Identify which cell holds the provided text, then report its [X, Y] central coordinate. 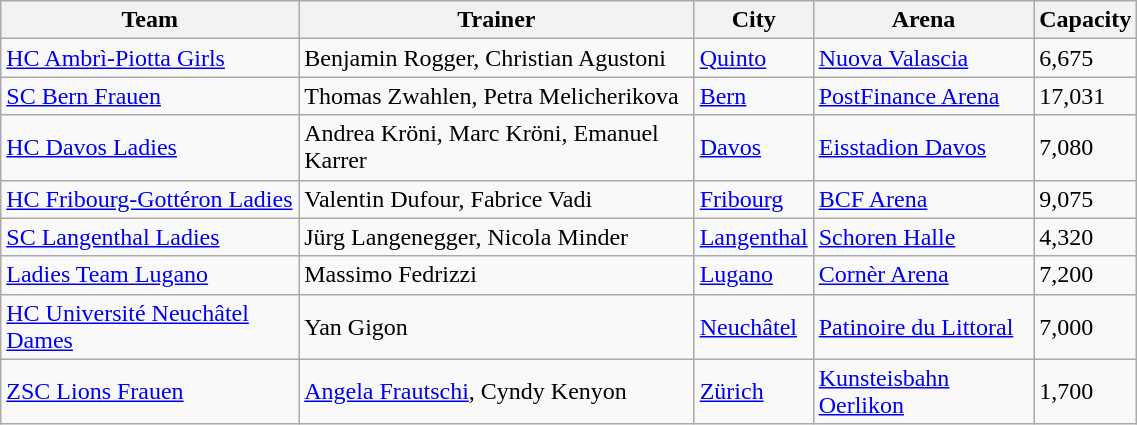
Kunsteisbahn Oerlikon [924, 392]
Team [150, 20]
7,000 [1086, 326]
BCF Arena [924, 199]
Bern [754, 96]
Eisstadion Davos [924, 148]
Benjamin Rogger, Christian Agustoni [496, 58]
HC Davos Ladies [150, 148]
7,200 [1086, 275]
Nuova Valascia [924, 58]
HC Fribourg-Gottéron Ladies [150, 199]
Capacity [1086, 20]
Quinto [754, 58]
ZSC Lions Frauen [150, 392]
Yan Gigon [496, 326]
PostFinance Arena [924, 96]
Arena [924, 20]
Valentin Dufour, Fabrice Vadi [496, 199]
SC Bern Frauen [150, 96]
SC Langenthal Ladies [150, 237]
1,700 [1086, 392]
Fribourg [754, 199]
Andrea Kröni, Marc Kröni, Emanuel Karrer [496, 148]
Ladies Team Lugano [150, 275]
6,675 [1086, 58]
Schoren Halle [924, 237]
HC Ambrì-Piotta Girls [150, 58]
Cornèr Arena [924, 275]
Angela Frautschi, Cyndy Kenyon [496, 392]
Massimo Fedrizzi [496, 275]
4,320 [1086, 237]
City [754, 20]
17,031 [1086, 96]
Patinoire du Littoral [924, 326]
Lugano [754, 275]
Langenthal [754, 237]
9,075 [1086, 199]
Trainer [496, 20]
Jürg Langenegger, Nicola Minder [496, 237]
Zürich [754, 392]
HC Université Neuchâtel Dames [150, 326]
Neuchâtel [754, 326]
Thomas Zwahlen, Petra Melicherikova [496, 96]
7,080 [1086, 148]
Davos [754, 148]
